Identify which cell holds the provided text, then report its (x, y) central coordinate. 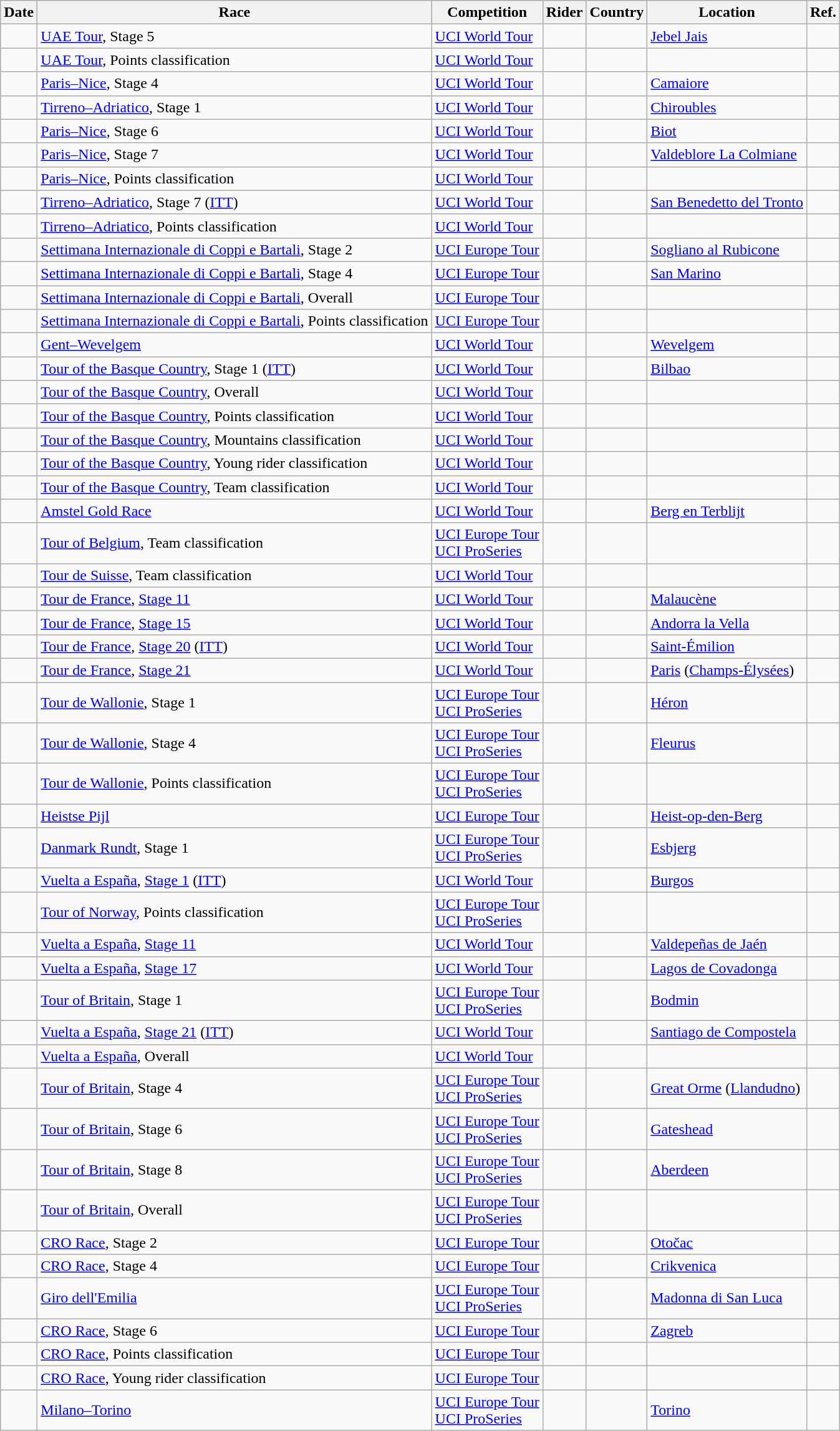
Settimana Internazionale di Coppi e Bartali, Stage 2 (234, 250)
Gateshead (727, 1129)
Tour of Norway, Points classification (234, 912)
Heist-op-den-Berg (727, 816)
Sogliano al Rubicone (727, 250)
Great Orme (Llandudno) (727, 1088)
Paris–Nice, Stage 6 (234, 131)
Otočac (727, 1242)
Biot (727, 131)
Tour de France, Stage 20 (ITT) (234, 646)
Tour of the Basque Country, Overall (234, 392)
CRO Race, Young rider classification (234, 1378)
Valdepeñas de Jaén (727, 944)
Torino (727, 1410)
UAE Tour, Stage 5 (234, 36)
Gent–Wevelgem (234, 345)
Tour of the Basque Country, Team classification (234, 487)
Competition (487, 12)
Tour de Wallonie, Stage 4 (234, 744)
Zagreb (727, 1331)
CRO Race, Stage 6 (234, 1331)
CRO Race, Stage 4 (234, 1266)
Santiago de Compostela (727, 1032)
Camaiore (727, 84)
Country (617, 12)
Tour de France, Stage 21 (234, 670)
Aberdeen (727, 1169)
Tour de Wallonie, Stage 1 (234, 702)
Tirreno–Adriatico, Stage 7 (ITT) (234, 202)
Tour of Britain, Stage 6 (234, 1129)
Heistse Pijl (234, 816)
Date (19, 12)
Rider (564, 12)
Héron (727, 702)
Tour of Britain, Stage 4 (234, 1088)
Vuelta a España, Stage 17 (234, 968)
Tour de France, Stage 11 (234, 599)
Chiroubles (727, 107)
Malaucène (727, 599)
Ref. (823, 12)
Tour of Britain, Stage 8 (234, 1169)
Burgos (727, 880)
Tour of Britain, Overall (234, 1210)
Vuelta a España, Stage 11 (234, 944)
Vuelta a España, Stage 1 (ITT) (234, 880)
Saint-Émilion (727, 646)
Amstel Gold Race (234, 511)
Location (727, 12)
Berg en Terblijt (727, 511)
Wevelgem (727, 345)
Vuelta a España, Stage 21 (ITT) (234, 1032)
Settimana Internazionale di Coppi e Bartali, Points classification (234, 321)
Esbjerg (727, 848)
Paris (Champs-Élysées) (727, 670)
Settimana Internazionale di Coppi e Bartali, Overall (234, 298)
Tour of the Basque Country, Young rider classification (234, 463)
Tour of Belgium, Team classification (234, 543)
Crikvenica (727, 1266)
Milano–Torino (234, 1410)
Giro dell'Emilia (234, 1299)
Bilbao (727, 369)
Tirreno–Adriatico, Stage 1 (234, 107)
Andorra la Vella (727, 623)
Tour de Suisse, Team classification (234, 575)
Vuelta a España, Overall (234, 1056)
Danmark Rundt, Stage 1 (234, 848)
San Benedetto del Tronto (727, 202)
San Marino (727, 273)
Madonna di San Luca (727, 1299)
Tour of the Basque Country, Mountains classification (234, 440)
Tour of the Basque Country, Points classification (234, 416)
Tirreno–Adriatico, Points classification (234, 226)
Fleurus (727, 744)
Tour of the Basque Country, Stage 1 (ITT) (234, 369)
Jebel Jais (727, 36)
Settimana Internazionale di Coppi e Bartali, Stage 4 (234, 273)
Valdeblore La Colmiane (727, 155)
Tour de France, Stage 15 (234, 623)
Tour de Wallonie, Points classification (234, 783)
Paris–Nice, Points classification (234, 178)
Paris–Nice, Stage 4 (234, 84)
UAE Tour, Points classification (234, 60)
Paris–Nice, Stage 7 (234, 155)
Lagos de Covadonga (727, 968)
CRO Race, Points classification (234, 1354)
Race (234, 12)
Tour of Britain, Stage 1 (234, 1001)
Bodmin (727, 1001)
CRO Race, Stage 2 (234, 1242)
